Search for the cell housing the specified text and yield its (X, Y) center coordinate. 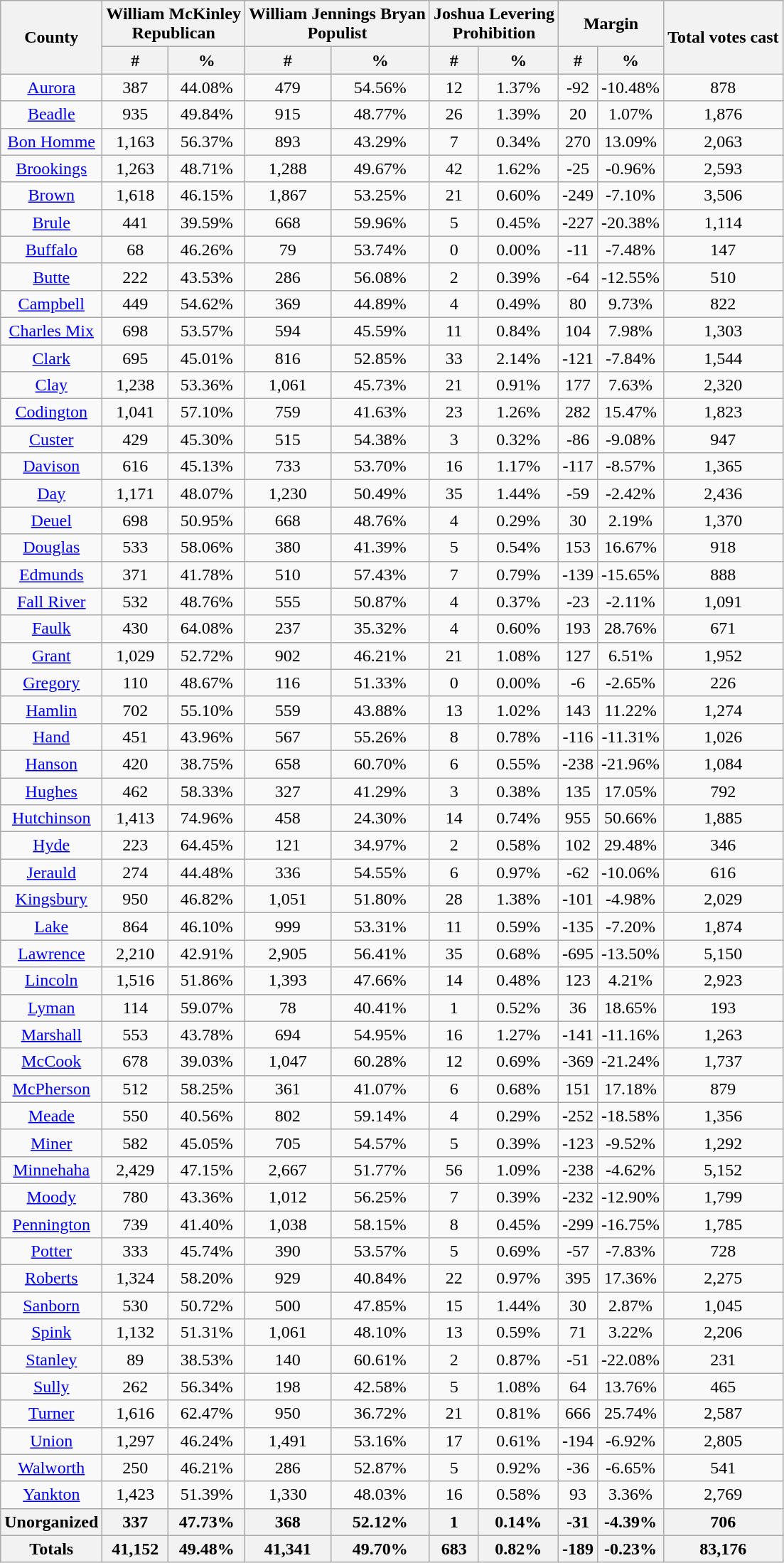
222 (135, 277)
-64 (579, 277)
52.87% (380, 1468)
56.08% (380, 277)
57.10% (207, 412)
-21.96% (631, 764)
559 (287, 710)
2,905 (287, 954)
Aurora (51, 87)
50.72% (207, 1306)
1,114 (724, 223)
Hamlin (51, 710)
3.36% (631, 1495)
3.22% (631, 1333)
0.52% (518, 1008)
52.12% (380, 1522)
28.76% (631, 629)
40.84% (380, 1279)
733 (287, 466)
915 (287, 114)
0.37% (518, 602)
2,667 (287, 1170)
64 (579, 1387)
-86 (579, 439)
-7.48% (631, 250)
Faulk (51, 629)
0.91% (518, 385)
56.37% (207, 142)
390 (287, 1252)
58.20% (207, 1279)
41.63% (380, 412)
121 (287, 845)
387 (135, 87)
802 (287, 1116)
13.76% (631, 1387)
64.45% (207, 845)
1,091 (724, 602)
-135 (579, 927)
-31 (579, 1522)
695 (135, 358)
-117 (579, 466)
60.28% (380, 1062)
127 (579, 656)
1,618 (135, 196)
51.77% (380, 1170)
1,324 (135, 1279)
47.15% (207, 1170)
-9.52% (631, 1143)
1,370 (724, 521)
0.49% (518, 304)
935 (135, 114)
38.75% (207, 764)
24.30% (380, 818)
54.95% (380, 1035)
17.05% (631, 791)
-62 (579, 873)
888 (724, 575)
-7.83% (631, 1252)
20 (579, 114)
48.07% (207, 494)
Meade (51, 1116)
1,365 (724, 466)
Clark (51, 358)
0.79% (518, 575)
43.29% (380, 142)
-4.62% (631, 1170)
83,176 (724, 1549)
739 (135, 1224)
-6.65% (631, 1468)
110 (135, 683)
140 (287, 1360)
-23 (579, 602)
1,356 (724, 1116)
33 (453, 358)
Hyde (51, 845)
54.56% (380, 87)
56.34% (207, 1387)
893 (287, 142)
41.40% (207, 1224)
42.91% (207, 954)
1.62% (518, 169)
71 (579, 1333)
0.84% (518, 331)
39.03% (207, 1062)
-12.55% (631, 277)
Gregory (51, 683)
17.36% (631, 1279)
226 (724, 683)
1,041 (135, 412)
Butte (51, 277)
151 (579, 1089)
47.73% (207, 1522)
2,210 (135, 954)
7.98% (631, 331)
1,084 (724, 764)
1,132 (135, 1333)
39.59% (207, 223)
36 (579, 1008)
Deuel (51, 521)
-695 (579, 954)
-101 (579, 900)
104 (579, 331)
879 (724, 1089)
153 (579, 548)
25.74% (631, 1414)
135 (579, 791)
26 (453, 114)
Minnehaha (51, 1170)
51.39% (207, 1495)
346 (724, 845)
45.74% (207, 1252)
1,026 (724, 737)
-8.57% (631, 466)
102 (579, 845)
-10.48% (631, 87)
Edmunds (51, 575)
59.07% (207, 1008)
-11 (579, 250)
594 (287, 331)
45.13% (207, 466)
465 (724, 1387)
51.80% (380, 900)
0.74% (518, 818)
55.26% (380, 737)
2,436 (724, 494)
1,288 (287, 169)
48.71% (207, 169)
420 (135, 764)
41.29% (380, 791)
54.55% (380, 873)
270 (579, 142)
68 (135, 250)
123 (579, 981)
1.09% (518, 1170)
1,012 (287, 1197)
51.33% (380, 683)
1,330 (287, 1495)
46.24% (207, 1441)
46.10% (207, 927)
-194 (579, 1441)
532 (135, 602)
58.25% (207, 1089)
0.54% (518, 548)
2,593 (724, 169)
1.17% (518, 466)
41,341 (287, 1549)
-15.65% (631, 575)
5,152 (724, 1170)
-59 (579, 494)
38.53% (207, 1360)
780 (135, 1197)
55.10% (207, 710)
-4.98% (631, 900)
43.53% (207, 277)
53.25% (380, 196)
48.03% (380, 1495)
Custer (51, 439)
1,274 (724, 710)
43.88% (380, 710)
250 (135, 1468)
-10.06% (631, 873)
34.97% (380, 845)
48.67% (207, 683)
-6.92% (631, 1441)
2,769 (724, 1495)
-12.90% (631, 1197)
1,045 (724, 1306)
-9.08% (631, 439)
80 (579, 304)
792 (724, 791)
2,923 (724, 981)
1,238 (135, 385)
15 (453, 1306)
44.08% (207, 87)
58.06% (207, 548)
46.26% (207, 250)
1,230 (287, 494)
-123 (579, 1143)
58.15% (380, 1224)
451 (135, 737)
-139 (579, 575)
-7.10% (631, 196)
2,029 (724, 900)
93 (579, 1495)
3,506 (724, 196)
-57 (579, 1252)
-189 (579, 1549)
McPherson (51, 1089)
955 (579, 818)
William McKinleyRepublican (173, 24)
Lake (51, 927)
Brown (51, 196)
2,587 (724, 1414)
-141 (579, 1035)
-299 (579, 1224)
56.41% (380, 954)
50.66% (631, 818)
Miner (51, 1143)
678 (135, 1062)
Hughes (51, 791)
59.96% (380, 223)
1,163 (135, 142)
59.14% (380, 1116)
1,393 (287, 981)
1,171 (135, 494)
0.14% (518, 1522)
702 (135, 710)
1,491 (287, 1441)
42.58% (380, 1387)
Lincoln (51, 981)
0.38% (518, 791)
822 (724, 304)
22 (453, 1279)
-121 (579, 358)
-92 (579, 87)
51.86% (207, 981)
337 (135, 1522)
41.78% (207, 575)
45.30% (207, 439)
36.72% (380, 1414)
4.21% (631, 981)
683 (453, 1549)
17.18% (631, 1089)
-13.50% (631, 954)
-369 (579, 1062)
William Jennings BryanPopulist (337, 24)
441 (135, 223)
Douglas (51, 548)
49.67% (380, 169)
666 (579, 1414)
51.31% (207, 1333)
54.38% (380, 439)
500 (287, 1306)
60.61% (380, 1360)
816 (287, 358)
28 (453, 900)
223 (135, 845)
582 (135, 1143)
1,038 (287, 1224)
671 (724, 629)
50.95% (207, 521)
369 (287, 304)
46.15% (207, 196)
40.56% (207, 1116)
333 (135, 1252)
40.41% (380, 1008)
231 (724, 1360)
Pennington (51, 1224)
1,297 (135, 1441)
78 (287, 1008)
0.82% (518, 1549)
-227 (579, 223)
1.38% (518, 900)
Lawrence (51, 954)
1,616 (135, 1414)
Stanley (51, 1360)
Brule (51, 223)
143 (579, 710)
45.01% (207, 358)
2,063 (724, 142)
1.02% (518, 710)
1,823 (724, 412)
Codington (51, 412)
0.87% (518, 1360)
Yankton (51, 1495)
694 (287, 1035)
368 (287, 1522)
1,051 (287, 900)
1,303 (724, 331)
47.66% (380, 981)
54.62% (207, 304)
1,874 (724, 927)
5,150 (724, 954)
429 (135, 439)
-2.65% (631, 683)
114 (135, 1008)
62.47% (207, 1414)
0.34% (518, 142)
262 (135, 1387)
902 (287, 656)
Lyman (51, 1008)
759 (287, 412)
53.16% (380, 1441)
Union (51, 1441)
878 (724, 87)
1.37% (518, 87)
89 (135, 1360)
54.57% (380, 1143)
6.51% (631, 656)
361 (287, 1089)
1,516 (135, 981)
-0.23% (631, 1549)
Spink (51, 1333)
11.22% (631, 710)
177 (579, 385)
16.67% (631, 548)
1.39% (518, 114)
Margin (611, 24)
2,805 (724, 1441)
336 (287, 873)
48.77% (380, 114)
-252 (579, 1116)
Totals (51, 1549)
47.85% (380, 1306)
458 (287, 818)
Charles Mix (51, 331)
541 (724, 1468)
Day (51, 494)
999 (287, 927)
56 (453, 1170)
728 (724, 1252)
567 (287, 737)
-2.11% (631, 602)
-116 (579, 737)
282 (579, 412)
1,785 (724, 1224)
147 (724, 250)
35.32% (380, 629)
-21.24% (631, 1062)
1,876 (724, 114)
706 (724, 1522)
44.89% (380, 304)
-18.58% (631, 1116)
550 (135, 1116)
Sully (51, 1387)
53.36% (207, 385)
-249 (579, 196)
-232 (579, 1197)
-4.39% (631, 1522)
52.85% (380, 358)
29.48% (631, 845)
Fall River (51, 602)
0.81% (518, 1414)
553 (135, 1035)
79 (287, 250)
-11.16% (631, 1035)
1,885 (724, 818)
864 (135, 927)
Jerauld (51, 873)
58.33% (207, 791)
74.96% (207, 818)
-11.31% (631, 737)
1,867 (287, 196)
49.70% (380, 1549)
57.43% (380, 575)
395 (579, 1279)
13.09% (631, 142)
1,423 (135, 1495)
Marshall (51, 1035)
1,799 (724, 1197)
Potter (51, 1252)
327 (287, 791)
1.27% (518, 1035)
Walworth (51, 1468)
-6 (579, 683)
533 (135, 548)
23 (453, 412)
Clay (51, 385)
1,952 (724, 656)
Bon Homme (51, 142)
Kingsbury (51, 900)
41.07% (380, 1089)
1,047 (287, 1062)
237 (287, 629)
-16.75% (631, 1224)
2,320 (724, 385)
9.73% (631, 304)
947 (724, 439)
48.10% (380, 1333)
1,544 (724, 358)
Hutchinson (51, 818)
1,029 (135, 656)
-36 (579, 1468)
1,413 (135, 818)
42 (453, 169)
1,737 (724, 1062)
46.82% (207, 900)
0.32% (518, 439)
2,275 (724, 1279)
380 (287, 548)
0.55% (518, 764)
658 (287, 764)
-7.84% (631, 358)
-0.96% (631, 169)
479 (287, 87)
56.25% (380, 1197)
116 (287, 683)
Turner (51, 1414)
705 (287, 1143)
53.31% (380, 927)
555 (287, 602)
17 (453, 1441)
7.63% (631, 385)
Roberts (51, 1279)
0.92% (518, 1468)
530 (135, 1306)
1.26% (518, 412)
Unorganized (51, 1522)
45.05% (207, 1143)
Hand (51, 737)
274 (135, 873)
1,292 (724, 1143)
-2.42% (631, 494)
43.36% (207, 1197)
50.87% (380, 602)
0.48% (518, 981)
Buffalo (51, 250)
0.78% (518, 737)
-25 (579, 169)
41.39% (380, 548)
929 (287, 1279)
198 (287, 1387)
15.47% (631, 412)
Davison (51, 466)
Sanborn (51, 1306)
52.72% (207, 656)
2,429 (135, 1170)
Brookings (51, 169)
2,206 (724, 1333)
Hanson (51, 764)
49.84% (207, 114)
64.08% (207, 629)
371 (135, 575)
430 (135, 629)
462 (135, 791)
Joshua LeveringProhibition (493, 24)
918 (724, 548)
60.70% (380, 764)
2.19% (631, 521)
-7.20% (631, 927)
43.78% (207, 1035)
44.48% (207, 873)
Total votes cast (724, 37)
449 (135, 304)
512 (135, 1089)
County (51, 37)
Campbell (51, 304)
-51 (579, 1360)
-20.38% (631, 223)
2.87% (631, 1306)
53.74% (380, 250)
43.96% (207, 737)
18.65% (631, 1008)
1.07% (631, 114)
41,152 (135, 1549)
2.14% (518, 358)
0.61% (518, 1441)
-22.08% (631, 1360)
53.70% (380, 466)
45.73% (380, 385)
Moody (51, 1197)
515 (287, 439)
McCook (51, 1062)
Grant (51, 656)
49.48% (207, 1549)
45.59% (380, 331)
50.49% (380, 494)
Beadle (51, 114)
